Capture the cell that displays the provided text and extract its (X, Y) central coordinate. 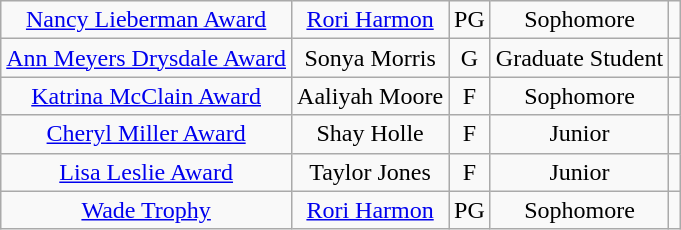
Wade Trophy (146, 210)
Taylor Jones (370, 172)
Graduate Student (579, 58)
Katrina McClain Award (146, 96)
G (470, 58)
Ann Meyers Drysdale Award (146, 58)
Sonya Morris (370, 58)
Lisa Leslie Award (146, 172)
Shay Holle (370, 134)
Cheryl Miller Award (146, 134)
Aaliyah Moore (370, 96)
Nancy Lieberman Award (146, 20)
